Locate the cell with the specified text and output its (x, y) center coordinate. 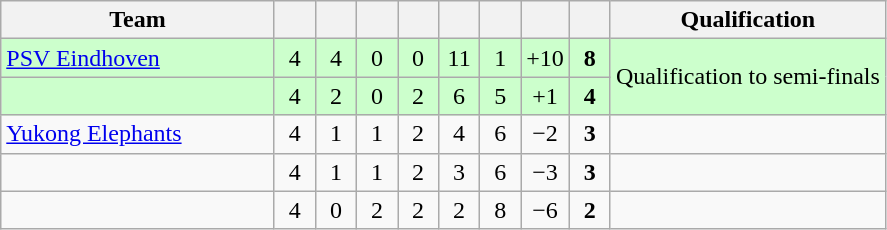
−2 (546, 134)
+1 (546, 96)
11 (460, 58)
Qualification to semi-finals (748, 77)
−3 (546, 172)
5 (500, 96)
Yukong Elephants (138, 134)
Qualification (748, 20)
PSV Eindhoven (138, 58)
Team (138, 20)
+10 (546, 58)
−6 (546, 210)
